For the text-containing cell, return its midpoint in (x, y) coordinate format. 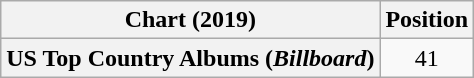
Position (427, 20)
Chart (2019) (190, 20)
41 (427, 58)
US Top Country Albums (Billboard) (190, 58)
